Pinpoint the cell where the given text exists, returning its [x, y] midpoint coordinate. 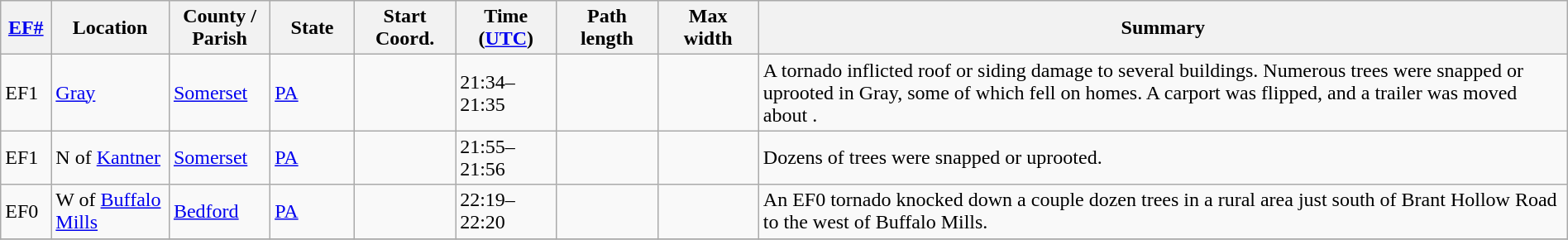
Bedford [219, 212]
Start Coord. [404, 28]
An EF0 tornado knocked down a couple dozen trees in a rural area just south of Brant Hollow Road to the west of Buffalo Mills. [1163, 212]
Summary [1163, 28]
Time (UTC) [506, 28]
Location [111, 28]
22:19–22:20 [506, 212]
Dozens of trees were snapped or uprooted. [1163, 157]
21:55–21:56 [506, 157]
Max width [708, 28]
County / Parish [219, 28]
State [313, 28]
Gray [111, 93]
N of Kantner [111, 157]
W of Buffalo Mills [111, 212]
EF# [26, 28]
21:34–21:35 [506, 93]
EF0 [26, 212]
Path length [607, 28]
